Extract the [X, Y] coordinate from the center of the cell holding the provided text.  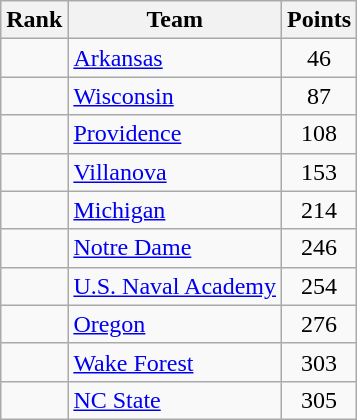
Points [320, 20]
305 [320, 400]
Team [175, 20]
246 [320, 248]
Arkansas [175, 58]
46 [320, 58]
Providence [175, 134]
Notre Dame [175, 248]
153 [320, 172]
Rank [34, 20]
87 [320, 96]
303 [320, 362]
NC State [175, 400]
Wake Forest [175, 362]
Wisconsin [175, 96]
214 [320, 210]
U.S. Naval Academy [175, 286]
254 [320, 286]
Oregon [175, 324]
Villanova [175, 172]
Michigan [175, 210]
276 [320, 324]
108 [320, 134]
